Locate the cell with the specified text and output its (x, y) center coordinate. 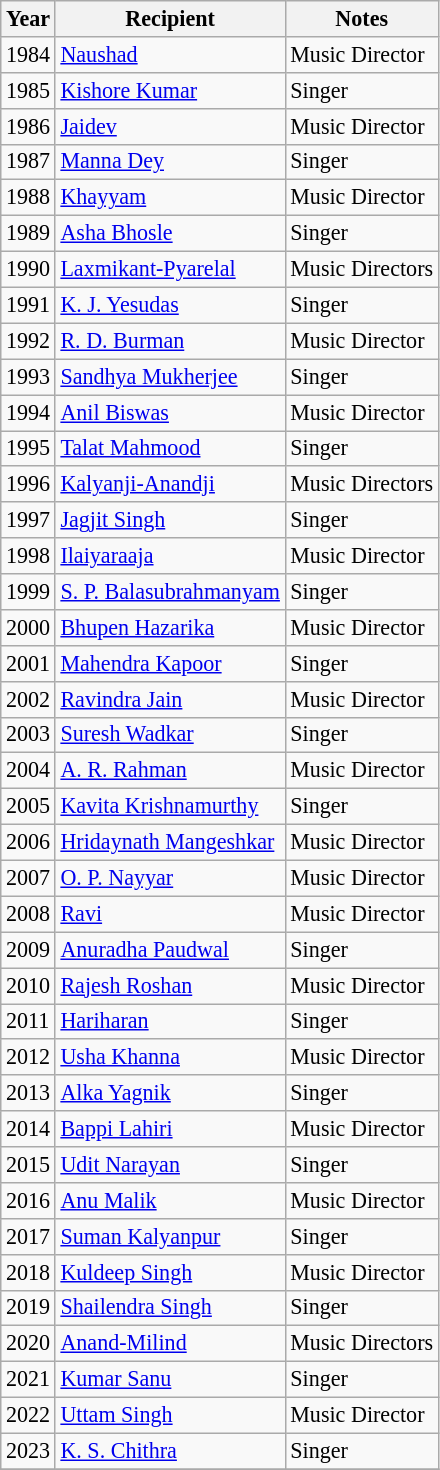
Bappi Lahiri (170, 1129)
Ravi (170, 914)
Ilaiyaraaja (170, 556)
1984 (28, 54)
1997 (28, 520)
1998 (28, 556)
Anand-Milind (170, 1344)
Hariharan (170, 1021)
1994 (28, 412)
1985 (28, 90)
K. J. Yesudas (170, 305)
Kumar Sanu (170, 1379)
Udit Narayan (170, 1164)
2010 (28, 985)
Jagjit Singh (170, 520)
2011 (28, 1021)
2004 (28, 771)
Suresh Wadkar (170, 735)
Sandhya Mukherjee (170, 377)
2003 (28, 735)
1989 (28, 233)
Alka Yagnik (170, 1093)
Kuldeep Singh (170, 1272)
2012 (28, 1057)
Jaidev (170, 126)
Bhupen Hazarika (170, 627)
Anil Biswas (170, 412)
Kavita Krishnamurthy (170, 806)
Suman Kalyanpur (170, 1236)
Talat Mahmood (170, 448)
1991 (28, 305)
1995 (28, 448)
R. D. Burman (170, 341)
Ravindra Jain (170, 699)
Anu Malik (170, 1200)
2016 (28, 1200)
2015 (28, 1164)
2018 (28, 1272)
2019 (28, 1308)
Rajesh Roshan (170, 985)
Mahendra Kapoor (170, 663)
2007 (28, 878)
Year (28, 18)
Khayyam (170, 198)
A. R. Rahman (170, 771)
Shailendra Singh (170, 1308)
2014 (28, 1129)
1999 (28, 591)
O. P. Nayyar (170, 878)
2006 (28, 842)
2013 (28, 1093)
2020 (28, 1344)
Notes (362, 18)
1993 (28, 377)
2021 (28, 1379)
2009 (28, 950)
Uttam Singh (170, 1415)
S. P. Balasubrahmanyam (170, 591)
1987 (28, 162)
2022 (28, 1415)
2005 (28, 806)
Recipient (170, 18)
2023 (28, 1451)
Naushad (170, 54)
1986 (28, 126)
Anuradha Paudwal (170, 950)
1992 (28, 341)
2008 (28, 914)
Kalyanji-Anandji (170, 484)
1988 (28, 198)
Laxmikant-Pyarelal (170, 269)
Hridaynath Mangeshkar (170, 842)
Usha Khanna (170, 1057)
Manna Dey (170, 162)
2000 (28, 627)
2001 (28, 663)
Kishore Kumar (170, 90)
K. S. Chithra (170, 1451)
Asha Bhosle (170, 233)
1996 (28, 484)
1990 (28, 269)
2002 (28, 699)
2017 (28, 1236)
